Return (X, Y) of the center of cell containing provided text 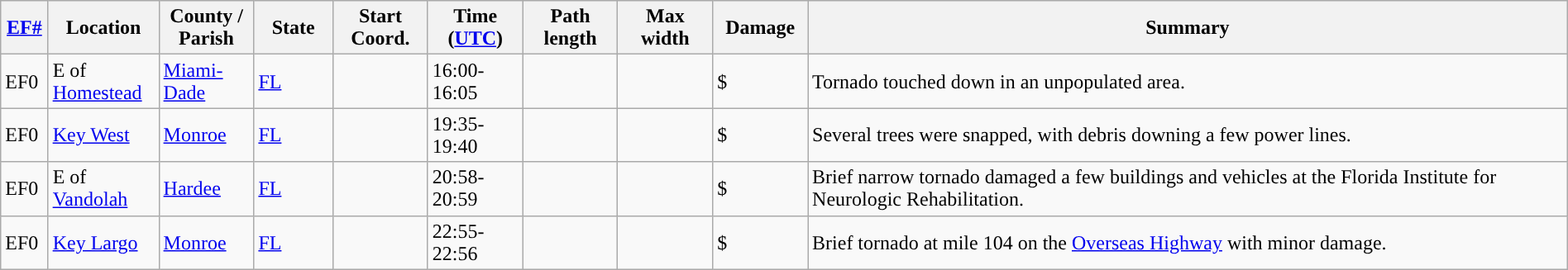
Hardee (207, 188)
Start Coord. (380, 28)
County / Parish (207, 28)
Key West (103, 135)
22:55-22:56 (475, 243)
Brief narrow tornado damaged a few buildings and vehicles at the Florida Institute for Neurologic Rehabilitation. (1188, 188)
20:58-20:59 (475, 188)
E of Homestead (103, 81)
Damage (761, 28)
Location (103, 28)
Time (UTC) (475, 28)
Miami-Dade (207, 81)
EF# (25, 28)
State (294, 28)
Tornado touched down in an unpopulated area. (1188, 81)
16:00-16:05 (475, 81)
E of Vandolah (103, 188)
Brief tornado at mile 104 on the Overseas Highway with minor damage. (1188, 243)
Max width (665, 28)
Path length (571, 28)
Key Largo (103, 243)
Summary (1188, 28)
Several trees were snapped, with debris downing a few power lines. (1188, 135)
19:35-19:40 (475, 135)
